Detect which cell encompasses the target text, then output its (x, y) center coordinate. 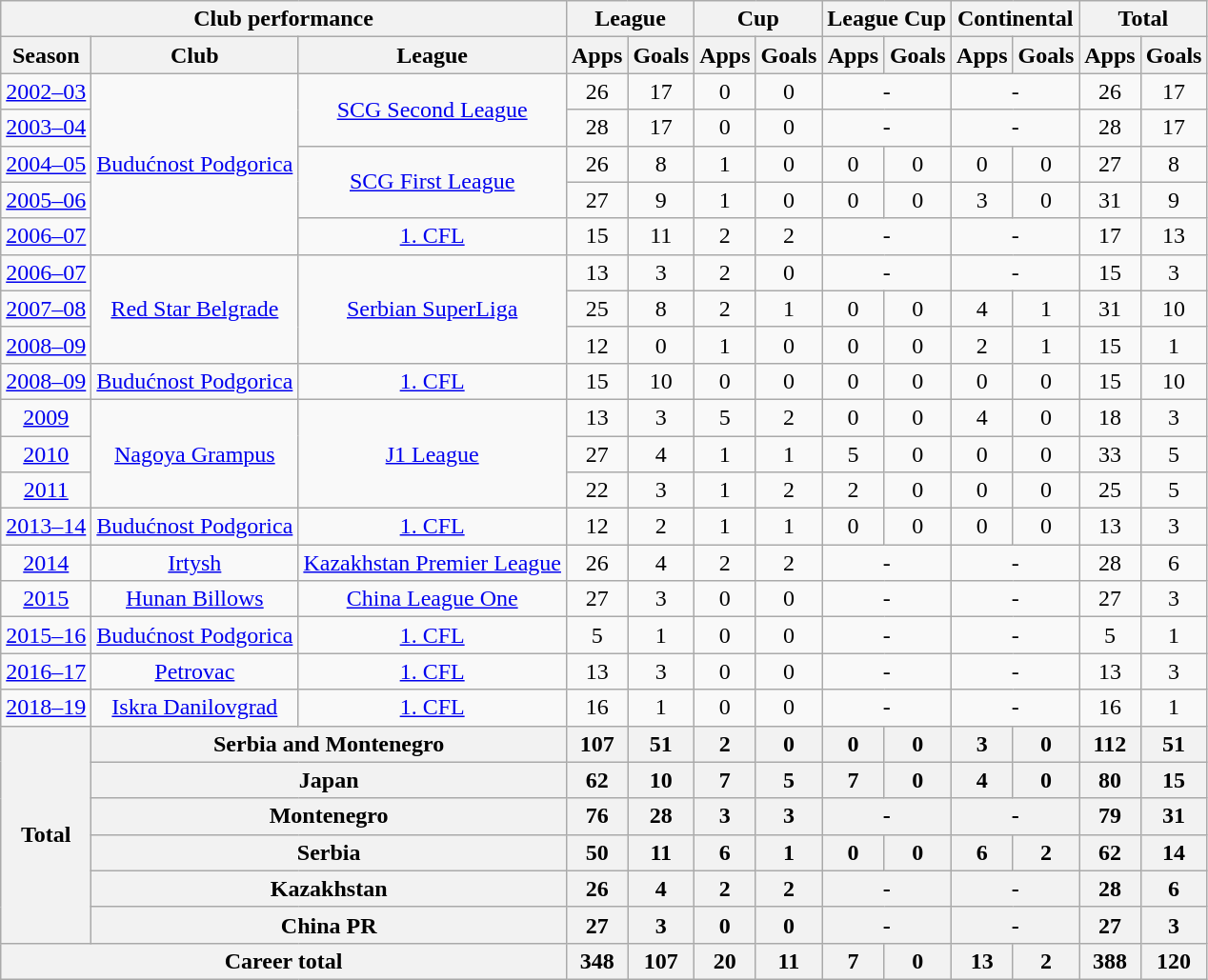
Montenegro (330, 816)
2009 (46, 417)
Club (194, 55)
2005–06 (46, 200)
Career total (284, 961)
China PR (330, 925)
Red Star Belgrade (194, 309)
Serbia (330, 852)
2015–16 (46, 635)
20 (725, 961)
Hunan Billows (194, 599)
SCG First League (433, 182)
2011 (46, 490)
76 (596, 816)
J1 League (433, 453)
2007–08 (46, 309)
2018–19 (46, 708)
Club performance (284, 19)
388 (1110, 961)
2004–05 (46, 164)
Nagoya Grampus (194, 453)
80 (1110, 780)
50 (596, 852)
112 (1110, 744)
348 (596, 961)
China League One (433, 599)
22 (596, 490)
Iskra Danilovgrad (194, 708)
14 (1174, 852)
Serbia and Montenegro (330, 744)
SCG Second League (433, 110)
Kazakhstan (330, 889)
Continental (1016, 19)
2013–14 (46, 527)
79 (1110, 816)
120 (1174, 961)
League Cup (887, 19)
2010 (46, 454)
Petrovac (194, 671)
2003–04 (46, 128)
2002–03 (46, 91)
Irtysh (194, 563)
Japan (330, 780)
Serbian SuperLiga (433, 309)
33 (1110, 454)
18 (1110, 417)
Cup (758, 19)
Kazakhstan Premier League (433, 563)
Season (46, 55)
2014 (46, 563)
2015 (46, 599)
2016–17 (46, 671)
